From the cell containing the given text, extract its center point as [X, Y] coordinate. 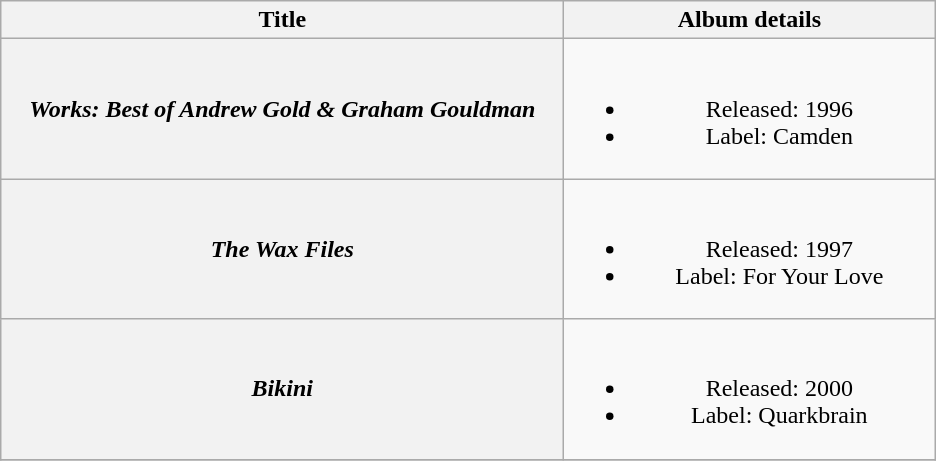
Released: 1996Label: Camden [750, 109]
Released: 2000Label: Quarkbrain [750, 389]
Album details [750, 20]
The Wax Files [282, 249]
Title [282, 20]
Works: Best of Andrew Gold & Graham Gouldman [282, 109]
Released: 1997Label: For Your Love [750, 249]
Bikini [282, 389]
